Pinpoint the cell where the given text exists, returning its [x, y] midpoint coordinate. 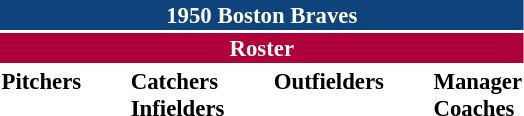
1950 Boston Braves [262, 15]
Roster [262, 48]
